Extract the (X, Y) coordinate from the center of the cell holding the provided text.  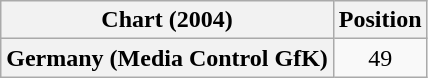
Chart (2004) (168, 20)
Position (380, 20)
Germany (Media Control GfK) (168, 58)
49 (380, 58)
